Pinpoint the cell where the given text exists, returning its [x, y] midpoint coordinate. 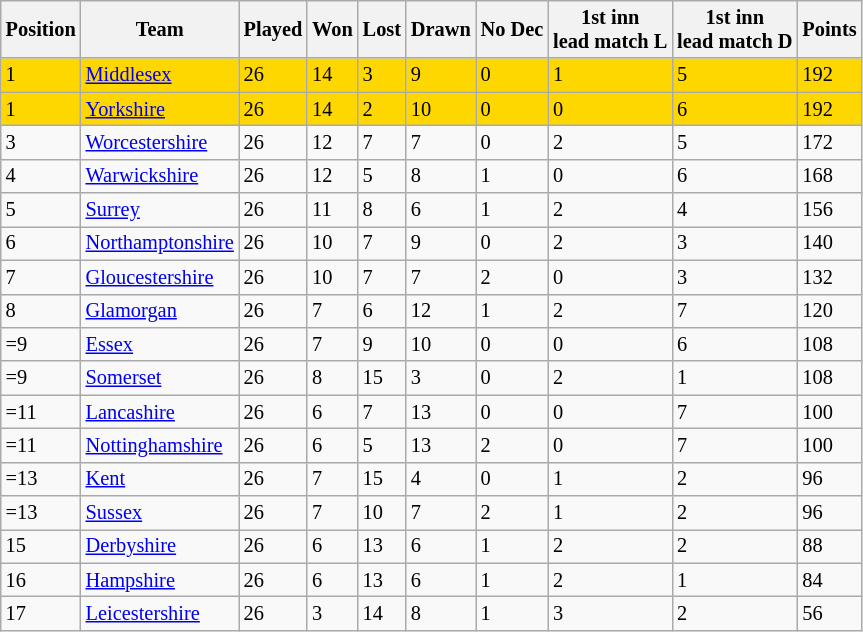
Lost [382, 29]
56 [829, 613]
No Dec [512, 29]
Kent [160, 479]
17 [41, 613]
Surrey [160, 210]
Yorkshire [160, 109]
Somerset [160, 378]
84 [829, 580]
Worcestershire [160, 142]
1st innlead match L [610, 29]
Points [829, 29]
1st innlead match D [734, 29]
172 [829, 142]
Hampshire [160, 580]
132 [829, 277]
120 [829, 311]
Glamorgan [160, 311]
11 [332, 210]
Warwickshire [160, 176]
Position [41, 29]
Played [274, 29]
Middlesex [160, 75]
Derbyshire [160, 546]
16 [41, 580]
Northamptonshire [160, 243]
168 [829, 176]
Won [332, 29]
Sussex [160, 513]
Nottinghamshire [160, 445]
156 [829, 210]
Lancashire [160, 412]
140 [829, 243]
88 [829, 546]
Team [160, 29]
Leicestershire [160, 613]
Essex [160, 344]
Gloucestershire [160, 277]
Drawn [441, 29]
